Scan for the cell matching the given text and deliver its (x, y) coordinate at center. 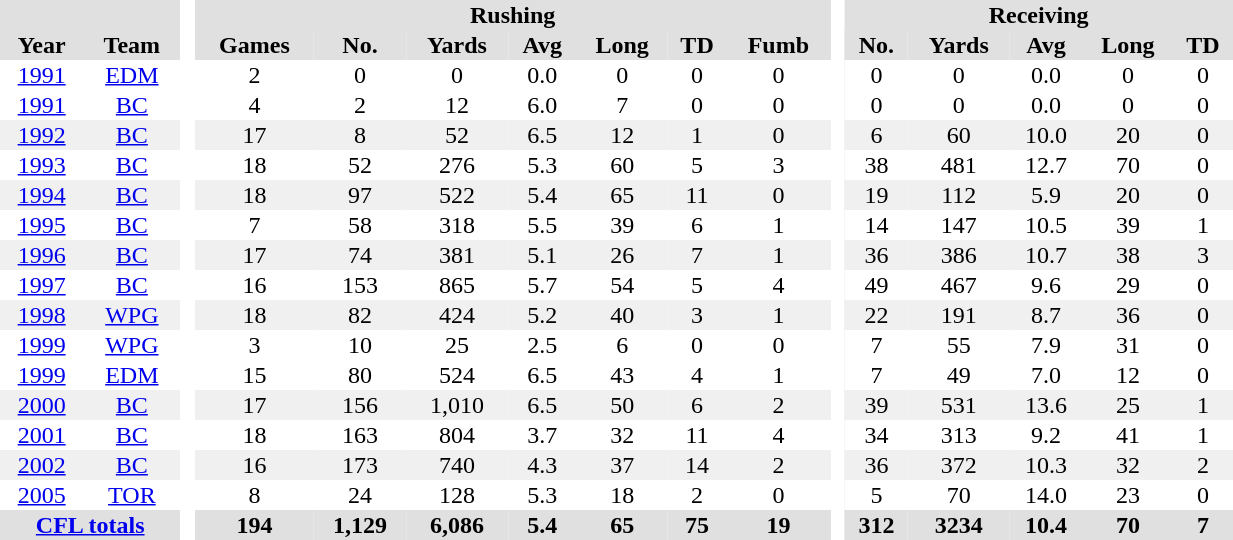
Year (42, 45)
40 (622, 315)
58 (360, 225)
34 (876, 435)
Fumb (778, 45)
9.6 (1046, 285)
10.7 (1046, 255)
1996 (42, 255)
147 (959, 225)
194 (254, 525)
10.0 (1046, 135)
10 (360, 345)
313 (959, 435)
10.3 (1046, 465)
1992 (42, 135)
312 (876, 525)
7.0 (1046, 375)
522 (457, 195)
524 (457, 375)
43 (622, 375)
4.3 (542, 465)
74 (360, 255)
55 (959, 345)
381 (457, 255)
80 (360, 375)
5.7 (542, 285)
41 (1128, 435)
2002 (42, 465)
6,086 (457, 525)
740 (457, 465)
467 (959, 285)
1993 (42, 165)
3234 (959, 525)
1998 (42, 315)
804 (457, 435)
24 (360, 495)
26 (622, 255)
386 (959, 255)
1995 (42, 225)
3.7 (542, 435)
29 (1128, 285)
481 (959, 165)
TOR (132, 495)
10.5 (1046, 225)
50 (622, 405)
82 (360, 315)
2005 (42, 495)
5.5 (542, 225)
13.6 (1046, 405)
14.0 (1046, 495)
1994 (42, 195)
153 (360, 285)
22 (876, 315)
1,129 (360, 525)
10.4 (1046, 525)
2000 (42, 405)
112 (959, 195)
Games (254, 45)
173 (360, 465)
5.9 (1046, 195)
Rushing (512, 15)
6.0 (542, 105)
1,010 (457, 405)
9.2 (1046, 435)
37 (622, 465)
8.7 (1046, 315)
23 (1128, 495)
372 (959, 465)
5.1 (542, 255)
318 (457, 225)
Team (132, 45)
865 (457, 285)
276 (457, 165)
CFL totals (90, 525)
75 (698, 525)
424 (457, 315)
128 (457, 495)
31 (1128, 345)
97 (360, 195)
Receiving (1038, 15)
7.9 (1046, 345)
54 (622, 285)
15 (254, 375)
12.7 (1046, 165)
2001 (42, 435)
531 (959, 405)
156 (360, 405)
163 (360, 435)
2.5 (542, 345)
191 (959, 315)
5.2 (542, 315)
1997 (42, 285)
